Extract the [x, y] coordinate from the center of the cell holding the provided text.  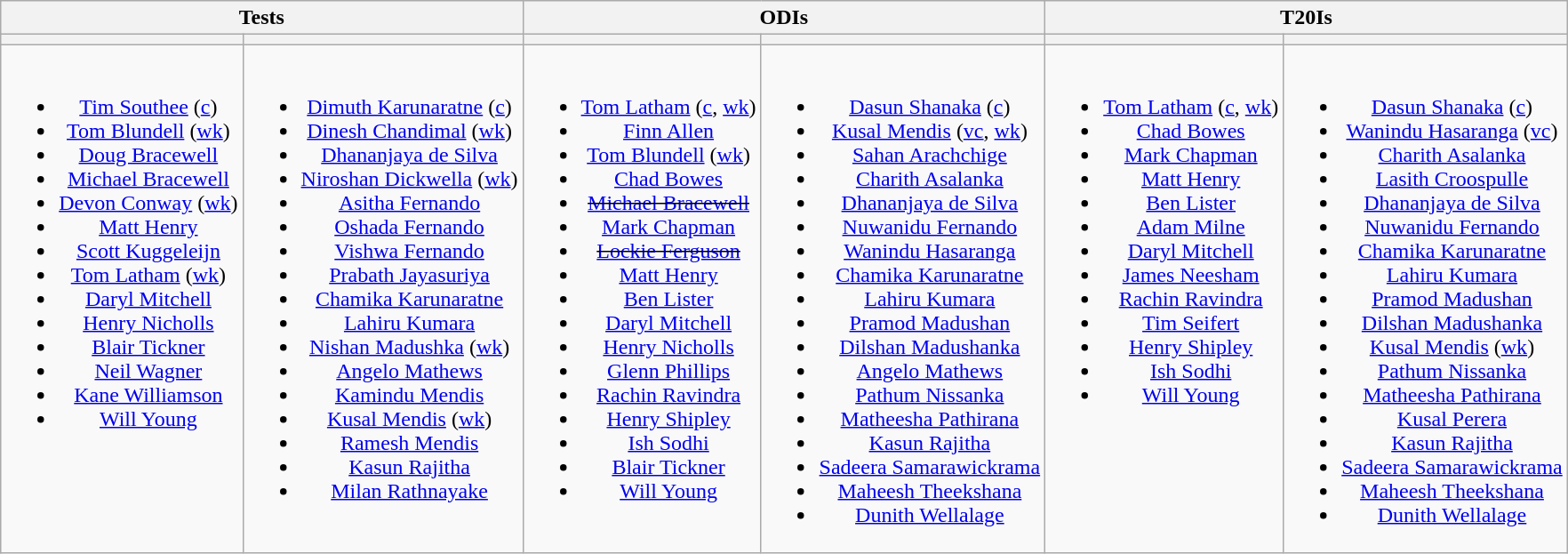
Tests [261, 18]
ODIs [784, 18]
T20Is [1307, 18]
